Identify which cell holds the provided text, then report its (X, Y) central coordinate. 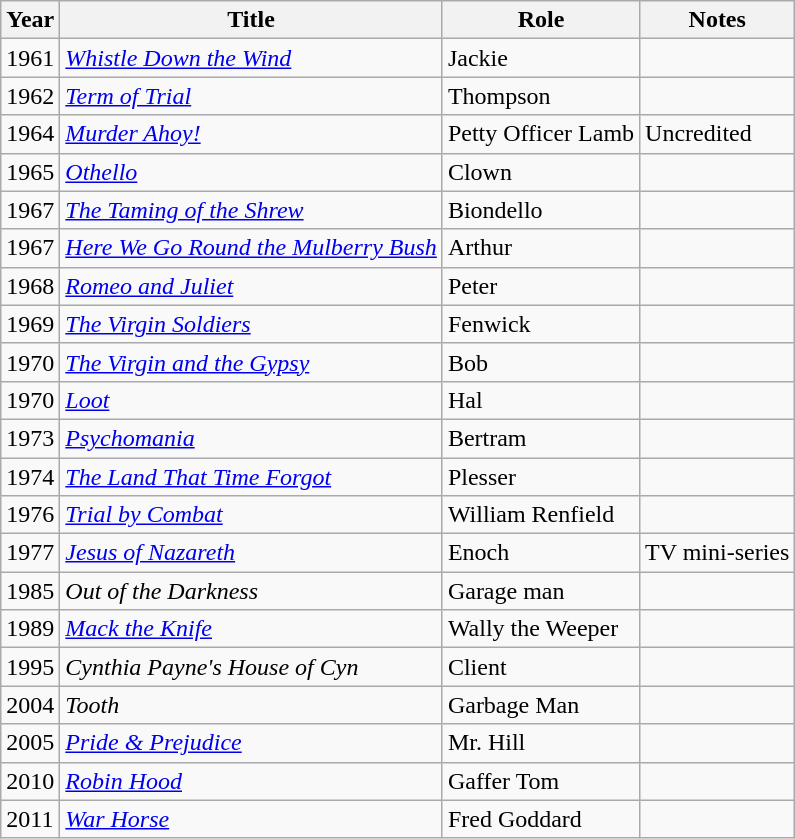
Jesus of Nazareth (252, 553)
Jackie (540, 58)
Tooth (252, 705)
Biondello (540, 210)
Role (540, 20)
Trial by Combat (252, 515)
Thompson (540, 96)
War Horse (252, 819)
Bob (540, 362)
Arthur (540, 248)
Notes (718, 20)
2010 (30, 781)
Psychomania (252, 438)
Whistle Down the Wind (252, 58)
Garage man (540, 591)
2004 (30, 705)
1974 (30, 477)
Year (30, 20)
2005 (30, 743)
Fred Goddard (540, 819)
The Virgin and the Gypsy (252, 362)
Mack the Knife (252, 629)
Murder Ahoy! (252, 134)
Peter (540, 286)
Petty Officer Lamb (540, 134)
Uncredited (718, 134)
1985 (30, 591)
1969 (30, 324)
Term of Trial (252, 96)
Client (540, 667)
2011 (30, 819)
Gaffer Tom (540, 781)
1995 (30, 667)
The Virgin Soldiers (252, 324)
1973 (30, 438)
1977 (30, 553)
Cynthia Payne's House of Cyn (252, 667)
1968 (30, 286)
TV mini-series (718, 553)
Here We Go Round the Mulberry Bush (252, 248)
Bertram (540, 438)
Enoch (540, 553)
Plesser (540, 477)
1965 (30, 172)
1961 (30, 58)
The Land That Time Forgot (252, 477)
Wally the Weeper (540, 629)
Title (252, 20)
Out of the Darkness (252, 591)
1964 (30, 134)
1962 (30, 96)
Othello (252, 172)
Hal (540, 400)
The Taming of the Shrew (252, 210)
Fenwick (540, 324)
Clown (540, 172)
Romeo and Juliet (252, 286)
Loot (252, 400)
1989 (30, 629)
Mr. Hill (540, 743)
1976 (30, 515)
Garbage Man (540, 705)
William Renfield (540, 515)
Robin Hood (252, 781)
Pride & Prejudice (252, 743)
